Detect which cell encompasses the target text, then output its (X, Y) center coordinate. 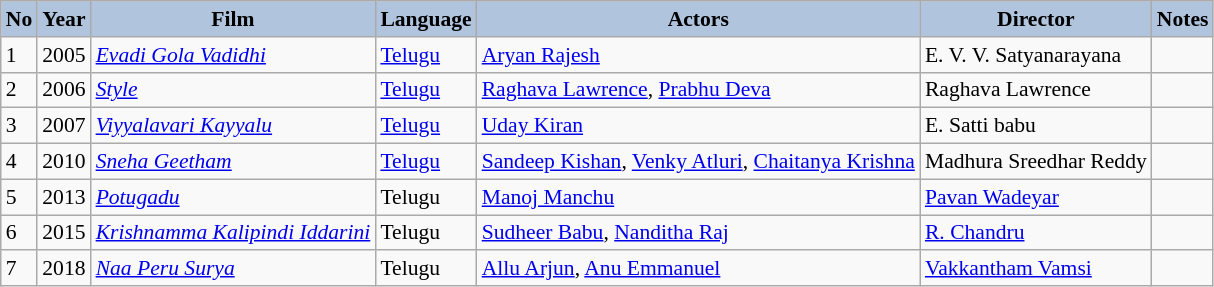
Style (234, 90)
3 (20, 126)
7 (20, 269)
No (20, 19)
Pavan Wadeyar (1036, 197)
Manoj Manchu (698, 197)
Sudheer Babu, Nanditha Raj (698, 233)
2013 (64, 197)
2007 (64, 126)
5 (20, 197)
2005 (64, 55)
Allu Arjun, Anu Emmanuel (698, 269)
4 (20, 162)
Madhura Sreedhar Reddy (1036, 162)
Director (1036, 19)
Uday Kiran (698, 126)
Vakkantham Vamsi (1036, 269)
R. Chandru (1036, 233)
1 (20, 55)
E. V. V. Satyanarayana (1036, 55)
Aryan Rajesh (698, 55)
Krishnamma Kalipindi Iddarini (234, 233)
Notes (1183, 19)
Raghava Lawrence, Prabhu Deva (698, 90)
Actors (698, 19)
Sandeep Kishan, Venky Atluri, Chaitanya Krishna (698, 162)
2006 (64, 90)
Potugadu (234, 197)
Raghava Lawrence (1036, 90)
Viyyalavari Kayyalu (234, 126)
Evadi Gola Vadidhi (234, 55)
Language (426, 19)
2 (20, 90)
2015 (64, 233)
Naa Peru Surya (234, 269)
2010 (64, 162)
6 (20, 233)
E. Satti babu (1036, 126)
Year (64, 19)
Sneha Geetham (234, 162)
2018 (64, 269)
Film (234, 19)
